Determine the [X, Y] coordinate at the center of the cell enclosing the given text.  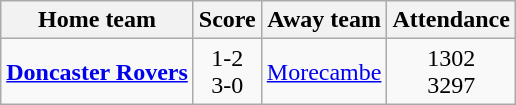
Doncaster Rovers [98, 72]
Morecambe [324, 72]
Home team [98, 20]
Attendance [451, 20]
Score [227, 20]
Away team [324, 20]
1-23-0 [227, 72]
13023297 [451, 72]
